Search for the cell housing the specified text and yield its [X, Y] center coordinate. 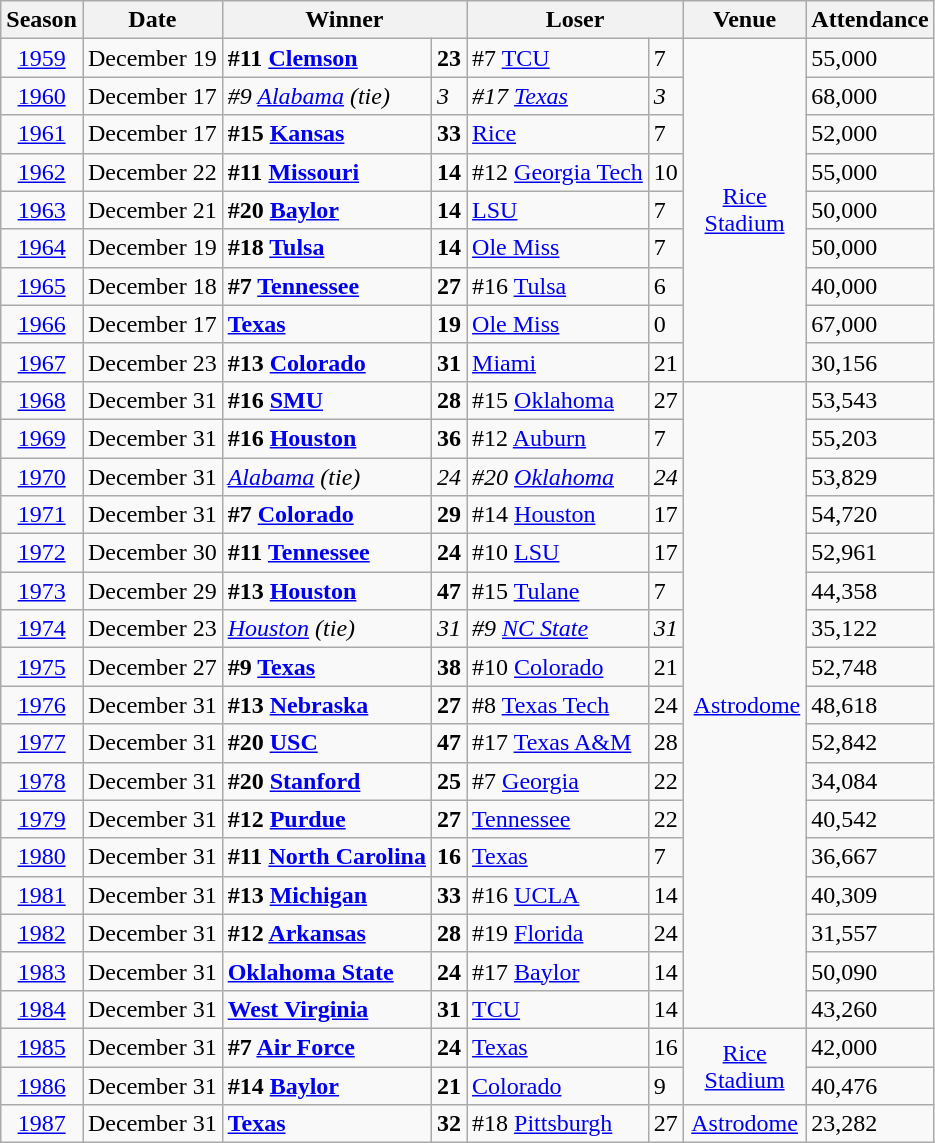
#14 Baylor [326, 1085]
52,961 [870, 553]
19 [448, 324]
1987 [42, 1124]
44,358 [870, 591]
#7 Georgia [558, 781]
#10 LSU [558, 553]
52,842 [870, 743]
55,203 [870, 438]
25 [448, 781]
1985 [42, 1047]
#9 Alabama (tie) [326, 96]
67,000 [870, 324]
LSU [558, 210]
40,000 [870, 286]
Venue [744, 20]
#19 Florida [558, 933]
1962 [42, 172]
#20 Oklahoma [558, 477]
1967 [42, 362]
December 30 [152, 553]
December 21 [152, 210]
#12 Georgia Tech [558, 172]
#20 USC [326, 743]
#15 Kansas [326, 134]
1963 [42, 210]
Season [42, 20]
#11 North Carolina [326, 857]
36 [448, 438]
Date [152, 20]
52,748 [870, 667]
1965 [42, 286]
1960 [42, 96]
#20 Stanford [326, 781]
#12 Purdue [326, 819]
35,122 [870, 629]
48,618 [870, 705]
Houston (tie) [326, 629]
36,667 [870, 857]
23,282 [870, 1124]
53,543 [870, 400]
1966 [42, 324]
40,542 [870, 819]
29 [448, 515]
#7 Tennessee [326, 286]
#17 Texas A&M [558, 743]
#8 Texas Tech [558, 705]
Colorado [558, 1085]
#10 Colorado [558, 667]
10 [666, 172]
December 18 [152, 286]
1973 [42, 591]
1959 [42, 58]
#20 Baylor [326, 210]
#18 Pittsburgh [558, 1124]
#16 Houston [326, 438]
30,156 [870, 362]
52,000 [870, 134]
December 22 [152, 172]
#15 Oklahoma [558, 400]
#13 Nebraska [326, 705]
Loser [576, 20]
1975 [42, 667]
#11 Missouri [326, 172]
1986 [42, 1085]
#12 Arkansas [326, 933]
#16 UCLA [558, 895]
#11 Tennessee [326, 553]
Miami [558, 362]
#9 NC State [558, 629]
#17 Texas [558, 96]
38 [448, 667]
1968 [42, 400]
Alabama (tie) [326, 477]
40,476 [870, 1085]
Tennessee [558, 819]
#15 Tulane [558, 591]
#9 Texas [326, 667]
50,090 [870, 971]
1983 [42, 971]
68,000 [870, 96]
42,000 [870, 1047]
1977 [42, 743]
#18 Tulsa [326, 248]
1972 [42, 553]
West Virginia [326, 1009]
#17 Baylor [558, 971]
December 27 [152, 667]
1982 [42, 933]
1969 [42, 438]
#13 Colorado [326, 362]
1961 [42, 134]
Winner [344, 20]
1974 [42, 629]
34,084 [870, 781]
1980 [42, 857]
Rice [558, 134]
54,720 [870, 515]
#14 Houston [558, 515]
#16 SMU [326, 400]
#13 Michigan [326, 895]
1984 [42, 1009]
Attendance [870, 20]
43,260 [870, 1009]
9 [666, 1085]
23 [448, 58]
0 [666, 324]
December 29 [152, 591]
1976 [42, 705]
53,829 [870, 477]
6 [666, 286]
1979 [42, 819]
TCU [558, 1009]
#13 Houston [326, 591]
#16 Tulsa [558, 286]
1964 [42, 248]
#7 TCU [558, 58]
#7 Air Force [326, 1047]
1970 [42, 477]
#12 Auburn [558, 438]
Oklahoma State [326, 971]
#11 Clemson [326, 58]
1978 [42, 781]
40,309 [870, 895]
1971 [42, 515]
32 [448, 1124]
#7 Colorado [326, 515]
31,557 [870, 933]
1981 [42, 895]
